Return (X, Y) of the center of cell containing provided text 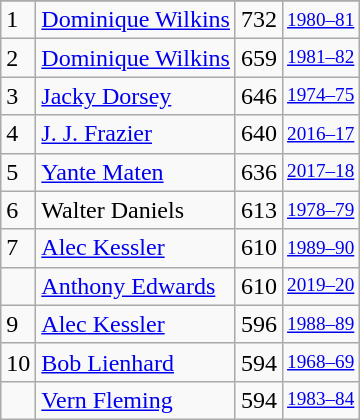
Anthony Edwards (136, 286)
2 (18, 58)
636 (258, 172)
Walter Daniels (136, 210)
613 (258, 210)
10 (18, 362)
732 (258, 20)
Vern Fleming (136, 400)
1983–84 (321, 400)
Bob Lienhard (136, 362)
4 (18, 134)
1981–82 (321, 58)
1968–69 (321, 362)
596 (258, 324)
1974–75 (321, 96)
2016–17 (321, 134)
2017–18 (321, 172)
2019–20 (321, 286)
7 (18, 248)
J. J. Frazier (136, 134)
5 (18, 172)
1988–89 (321, 324)
646 (258, 96)
1989–90 (321, 248)
6 (18, 210)
9 (18, 324)
Yante Maten (136, 172)
640 (258, 134)
1980–81 (321, 20)
Jacky Dorsey (136, 96)
1 (18, 20)
659 (258, 58)
3 (18, 96)
1978–79 (321, 210)
